Locate the cell with the specified text and output its [x, y] center coordinate. 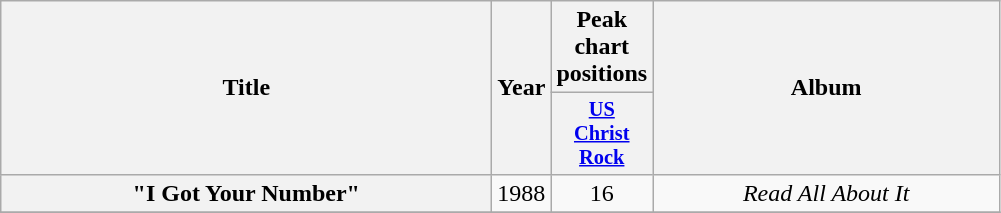
Year [522, 88]
USChristRock [602, 134]
Peak chart positions [602, 47]
16 [602, 193]
Read All About It [826, 193]
Album [826, 88]
1988 [522, 193]
Title [246, 88]
"I Got Your Number" [246, 193]
